From the cell containing the given text, extract its center point as (X, Y) coordinate. 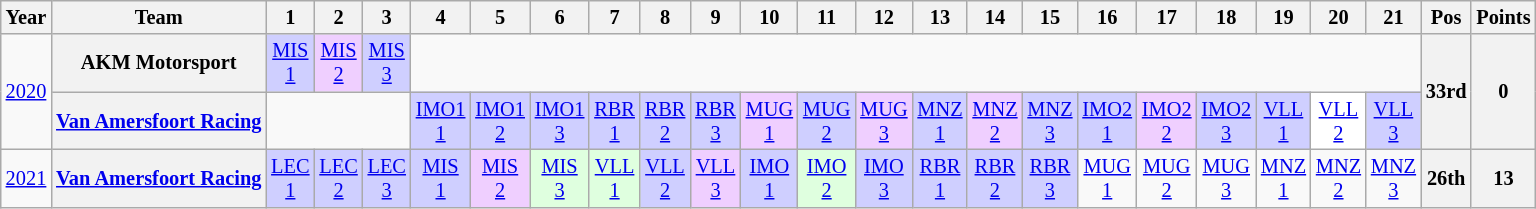
9 (715, 17)
Team (158, 17)
5 (500, 17)
2021 (26, 178)
IMO2 (826, 178)
17 (1167, 17)
18 (1226, 17)
14 (994, 17)
1 (290, 17)
LEC3 (387, 178)
12 (884, 17)
Pos (1446, 17)
7 (614, 17)
3 (387, 17)
4 (441, 17)
16 (1107, 17)
IMO23 (1226, 121)
2 (338, 17)
IMO1 (770, 178)
15 (1050, 17)
IMO12 (500, 121)
19 (1284, 17)
0 (1503, 92)
20 (1338, 17)
10 (770, 17)
IMO13 (560, 121)
6 (560, 17)
IMO3 (884, 178)
Year (26, 17)
8 (665, 17)
LEC2 (338, 178)
AKM Motorsport (158, 63)
33rd (1446, 92)
11 (826, 17)
IMO11 (441, 121)
2020 (26, 92)
IMO22 (1167, 121)
21 (1394, 17)
LEC1 (290, 178)
26th (1446, 178)
Points (1503, 17)
IMO21 (1107, 121)
